For the text-containing cell, return its midpoint in [x, y] coordinate format. 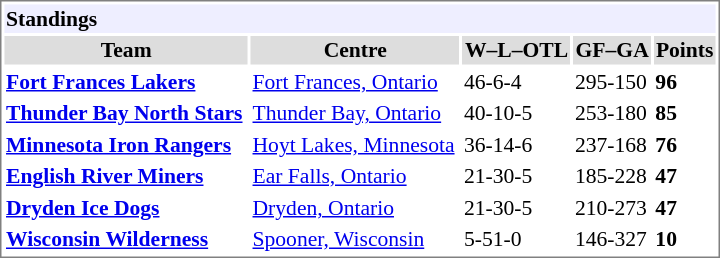
GF–GA [612, 50]
295-150 [612, 82]
Spooner, Wisconsin [355, 239]
Centre [355, 50]
76 [685, 144]
36-14-6 [516, 144]
46-6-4 [516, 82]
Fort Frances Lakers [126, 82]
210-273 [612, 208]
English River Miners [126, 176]
W–L–OTL [516, 50]
Dryden Ice Dogs [126, 208]
Points [685, 50]
10 [685, 239]
Wisconsin Wilderness [126, 239]
Dryden, Ontario [355, 208]
40-10-5 [516, 113]
85 [685, 113]
Ear Falls, Ontario [355, 176]
Thunder Bay, Ontario [355, 113]
Hoyt Lakes, Minnesota [355, 144]
185-228 [612, 176]
5-51-0 [516, 239]
Thunder Bay North Stars [126, 113]
Standings [360, 18]
96 [685, 82]
146-327 [612, 239]
253-180 [612, 113]
Minnesota Iron Rangers [126, 144]
Team [126, 50]
237-168 [612, 144]
Fort Frances, Ontario [355, 82]
